Locate the cell with the specified text and output its [X, Y] center coordinate. 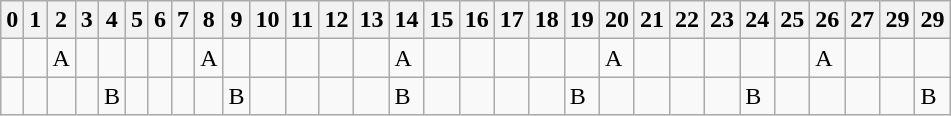
20 [616, 20]
6 [160, 20]
22 [688, 20]
19 [582, 20]
17 [512, 20]
16 [476, 20]
21 [652, 20]
23 [722, 20]
4 [112, 20]
18 [546, 20]
13 [372, 20]
27 [862, 20]
9 [236, 20]
1 [36, 20]
0 [12, 20]
7 [184, 20]
10 [268, 20]
24 [758, 20]
2 [61, 20]
5 [136, 20]
12 [336, 20]
15 [442, 20]
26 [828, 20]
14 [406, 20]
25 [792, 20]
3 [86, 20]
11 [302, 20]
8 [209, 20]
